Scan for the cell matching the given text and deliver its (X, Y) coordinate at center. 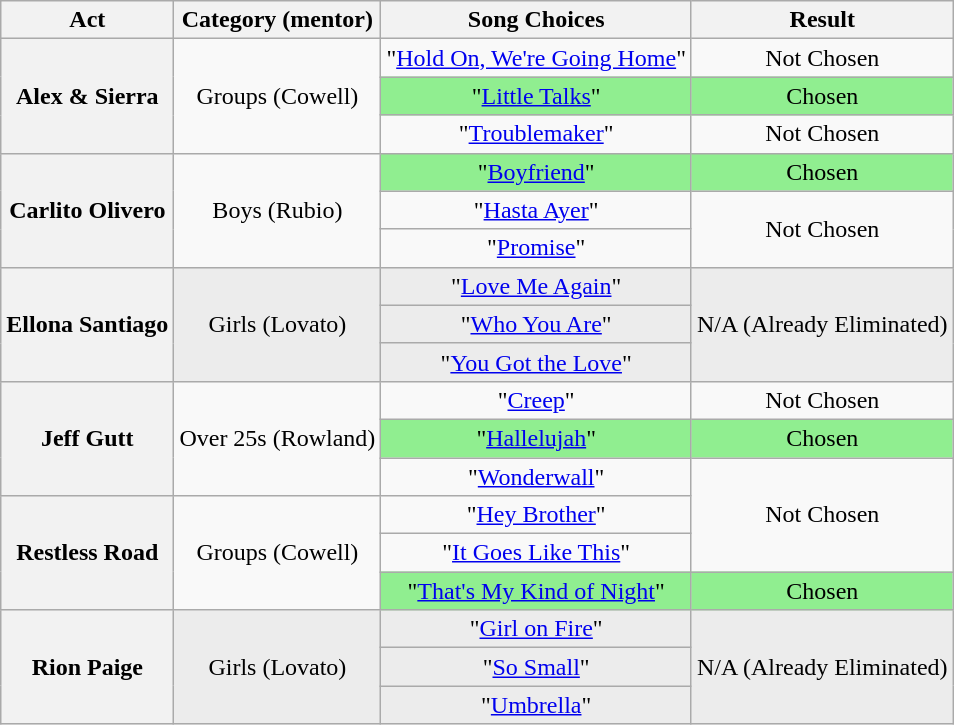
"Creep" (536, 400)
Over 25s (Rowland) (278, 438)
"Little Talks" (536, 96)
"Love Me Again" (536, 286)
"Girl on Fire" (536, 629)
Category (mentor) (278, 20)
"Hold On, We're Going Home" (536, 58)
"It Goes Like This" (536, 553)
"Troublemaker" (536, 134)
"Boyfriend" (536, 172)
"So Small" (536, 667)
"That's My Kind of Night" (536, 591)
Restless Road (88, 553)
Act (88, 20)
"Hallelujah" (536, 438)
"Hasta Ayer" (536, 210)
Ellona Santiago (88, 324)
"Wonderwall" (536, 477)
"Hey Brother" (536, 515)
"Promise" (536, 248)
Carlito Olivero (88, 210)
"You Got the Love" (536, 362)
Alex & Sierra (88, 96)
Rion Paige (88, 667)
"Who You Are" (536, 324)
Boys (Rubio) (278, 210)
"Umbrella" (536, 705)
Song Choices (536, 20)
Jeff Gutt (88, 438)
Result (822, 20)
